For the text-containing cell, return its midpoint in [x, y] coordinate format. 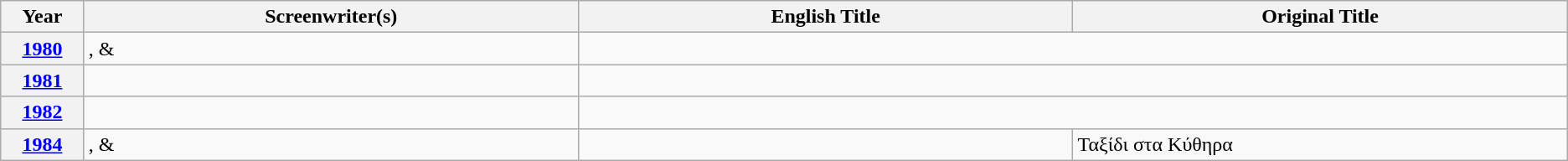
Original Title [1320, 17]
English Title [825, 17]
1984 [42, 144]
1980 [42, 49]
1982 [42, 112]
Ταξίδι στα Κύθηρα [1320, 144]
1981 [42, 80]
Screenwriter(s) [331, 17]
Year [42, 17]
